Identify which cell holds the provided text, then report its (x, y) central coordinate. 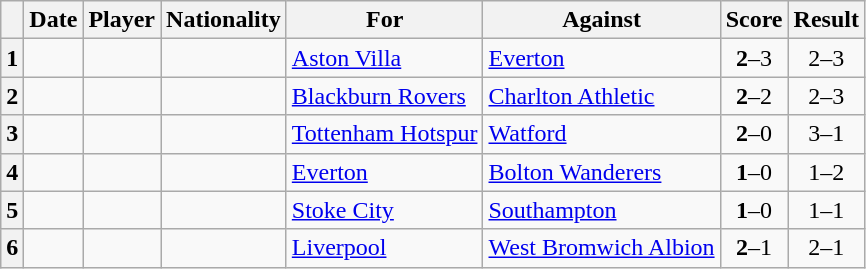
1–1 (826, 210)
3–1 (826, 134)
Liverpool (384, 248)
3 (12, 134)
Stoke City (384, 210)
2–0 (754, 134)
Date (54, 20)
Aston Villa (384, 58)
Against (602, 20)
Score (754, 20)
4 (12, 172)
Tottenham Hotspur (384, 134)
West Bromwich Albion (602, 248)
2–2 (754, 96)
1–2 (826, 172)
Charlton Athletic (602, 96)
2 (12, 96)
Result (826, 20)
1 (12, 58)
5 (12, 210)
Nationality (224, 20)
Blackburn Rovers (384, 96)
Bolton Wanderers (602, 172)
For (384, 20)
6 (12, 248)
Watford (602, 134)
Southampton (602, 210)
Player (122, 20)
